Locate the cell with the specified text and output its [X, Y] center coordinate. 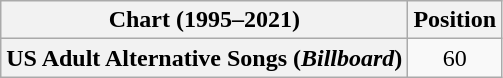
US Adult Alternative Songs (Billboard) [204, 58]
Position [455, 20]
Chart (1995–2021) [204, 20]
60 [455, 58]
